Return (X, Y) of the center of cell containing provided text 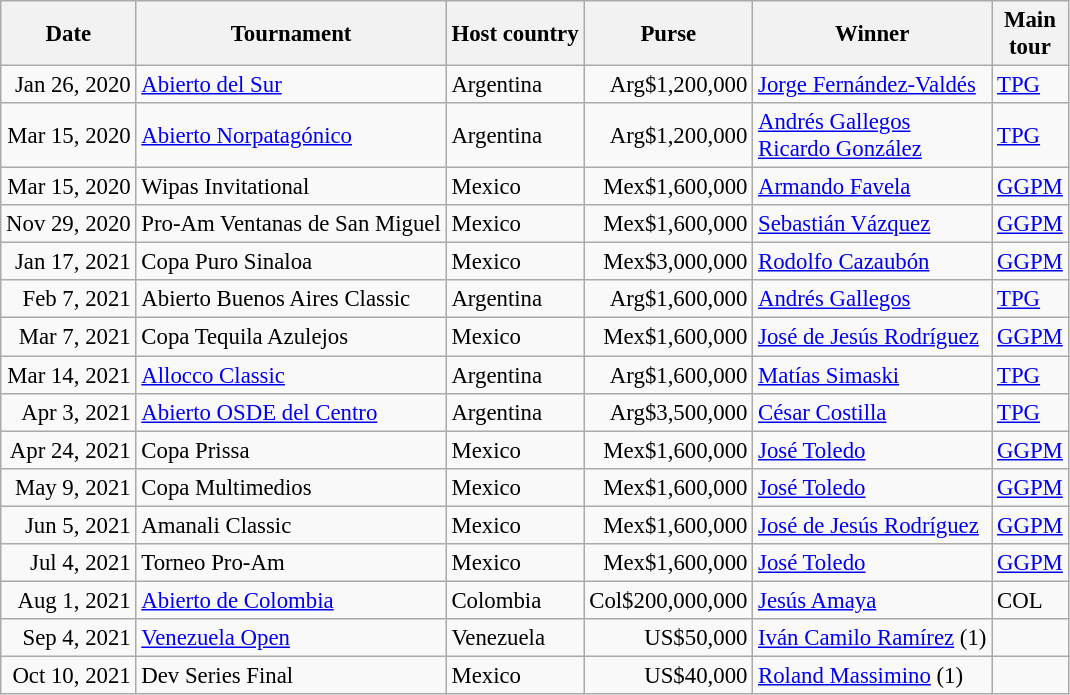
Abierto Buenos Aires Classic (291, 299)
Roland Massimino (1) (872, 675)
Arg$3,500,000 (668, 412)
Apr 24, 2021 (68, 450)
Mar 14, 2021 (68, 375)
Sebastián Vázquez (872, 224)
US$50,000 (668, 638)
Rodolfo Cazaubón (872, 262)
Colombia (515, 600)
Copa Multimedios (291, 487)
Wipas Invitational (291, 187)
Jan 17, 2021 (68, 262)
Jan 26, 2020 (68, 85)
César Costilla (872, 412)
Tournament (291, 34)
Pro-Am Ventanas de San Miguel (291, 224)
Winner (872, 34)
Andrés Gallegos Ricardo González (872, 136)
Host country (515, 34)
Copa Puro Sinaloa (291, 262)
Dev Series Final (291, 675)
Armando Favela (872, 187)
Mex$3,000,000 (668, 262)
Aug 1, 2021 (68, 600)
Allocco Classic (291, 375)
Date (68, 34)
Abierto del Sur (291, 85)
Feb 7, 2021 (68, 299)
Col$200,000,000 (668, 600)
Copa Tequila Azulejos (291, 337)
Abierto Norpatagónico (291, 136)
Copa Prissa (291, 450)
Abierto OSDE del Centro (291, 412)
Jul 4, 2021 (68, 563)
Jorge Fernández-Valdés (872, 85)
Venezuela (515, 638)
Mar 7, 2021 (68, 337)
Jun 5, 2021 (68, 525)
Iván Camilo Ramírez (1) (872, 638)
Maintour (1030, 34)
US$40,000 (668, 675)
Oct 10, 2021 (68, 675)
COL (1030, 600)
Torneo Pro-Am (291, 563)
Sep 4, 2021 (68, 638)
Apr 3, 2021 (68, 412)
Matías Simaski (872, 375)
Andrés Gallegos (872, 299)
Amanali Classic (291, 525)
Venezuela Open (291, 638)
Abierto de Colombia (291, 600)
Jesús Amaya (872, 600)
May 9, 2021 (68, 487)
Purse (668, 34)
Nov 29, 2020 (68, 224)
